From the cell containing the given text, extract its center point as (x, y) coordinate. 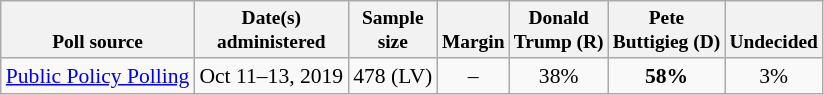
Public Policy Polling (98, 76)
DonaldTrump (R) (558, 30)
Samplesize (392, 30)
38% (558, 76)
– (473, 76)
PeteButtigieg (D) (666, 30)
Date(s)administered (271, 30)
Margin (473, 30)
Oct 11–13, 2019 (271, 76)
Undecided (774, 30)
58% (666, 76)
3% (774, 76)
478 (LV) (392, 76)
Poll source (98, 30)
